From the cell containing the given text, extract its center point as (X, Y) coordinate. 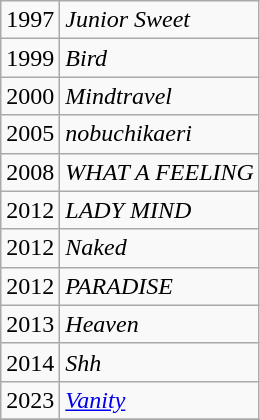
LADY MIND (160, 210)
1999 (30, 58)
Naked (160, 248)
Bird (160, 58)
1997 (30, 20)
2023 (30, 400)
2014 (30, 362)
2013 (30, 324)
WHAT A FEELING (160, 172)
nobuchikaeri (160, 134)
Shh (160, 362)
Mindtravel (160, 96)
Junior Sweet (160, 20)
2000 (30, 96)
PARADISE (160, 286)
2008 (30, 172)
Heaven (160, 324)
Vanity (160, 400)
2005 (30, 134)
